Scan for the cell matching the given text and deliver its [X, Y] coordinate at center. 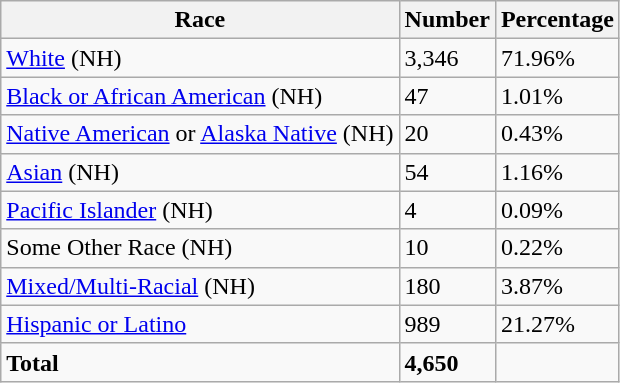
Some Other Race (NH) [200, 248]
21.27% [557, 324]
Pacific Islander (NH) [200, 210]
Percentage [557, 20]
Asian (NH) [200, 172]
0.09% [557, 210]
10 [447, 248]
0.22% [557, 248]
4 [447, 210]
Black or African American (NH) [200, 96]
47 [447, 96]
Mixed/Multi-Racial (NH) [200, 286]
3,346 [447, 58]
54 [447, 172]
4,650 [447, 362]
1.01% [557, 96]
989 [447, 324]
1.16% [557, 172]
Race [200, 20]
Native American or Alaska Native (NH) [200, 134]
3.87% [557, 286]
0.43% [557, 134]
20 [447, 134]
Hispanic or Latino [200, 324]
180 [447, 286]
71.96% [557, 58]
Number [447, 20]
Total [200, 362]
White (NH) [200, 58]
